Detect which cell encompasses the target text, then output its (X, Y) center coordinate. 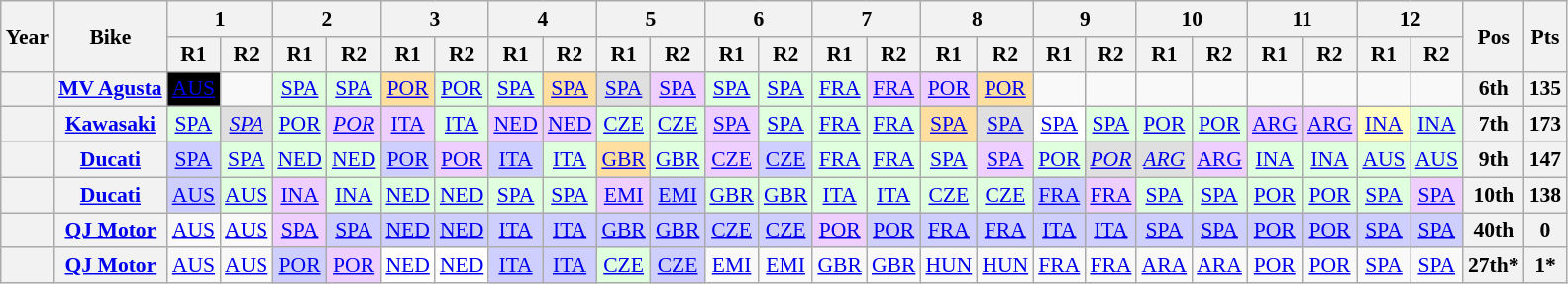
Bike (111, 36)
12 (1411, 19)
7 (866, 19)
1* (1545, 266)
9 (1085, 19)
3 (434, 19)
Year (28, 36)
11 (1302, 19)
4 (543, 19)
10th (1494, 195)
7th (1494, 125)
6th (1494, 89)
27th* (1494, 266)
8 (977, 19)
Kawasaki (111, 125)
10 (1191, 19)
Pos (1494, 36)
173 (1545, 125)
40th (1494, 231)
138 (1545, 195)
6 (759, 19)
2 (327, 19)
0 (1545, 231)
Pts (1545, 36)
5 (650, 19)
147 (1545, 160)
1 (220, 19)
9th (1494, 160)
135 (1545, 89)
MV Agusta (111, 89)
